Scan for the cell matching the given text and deliver its [X, Y] coordinate at center. 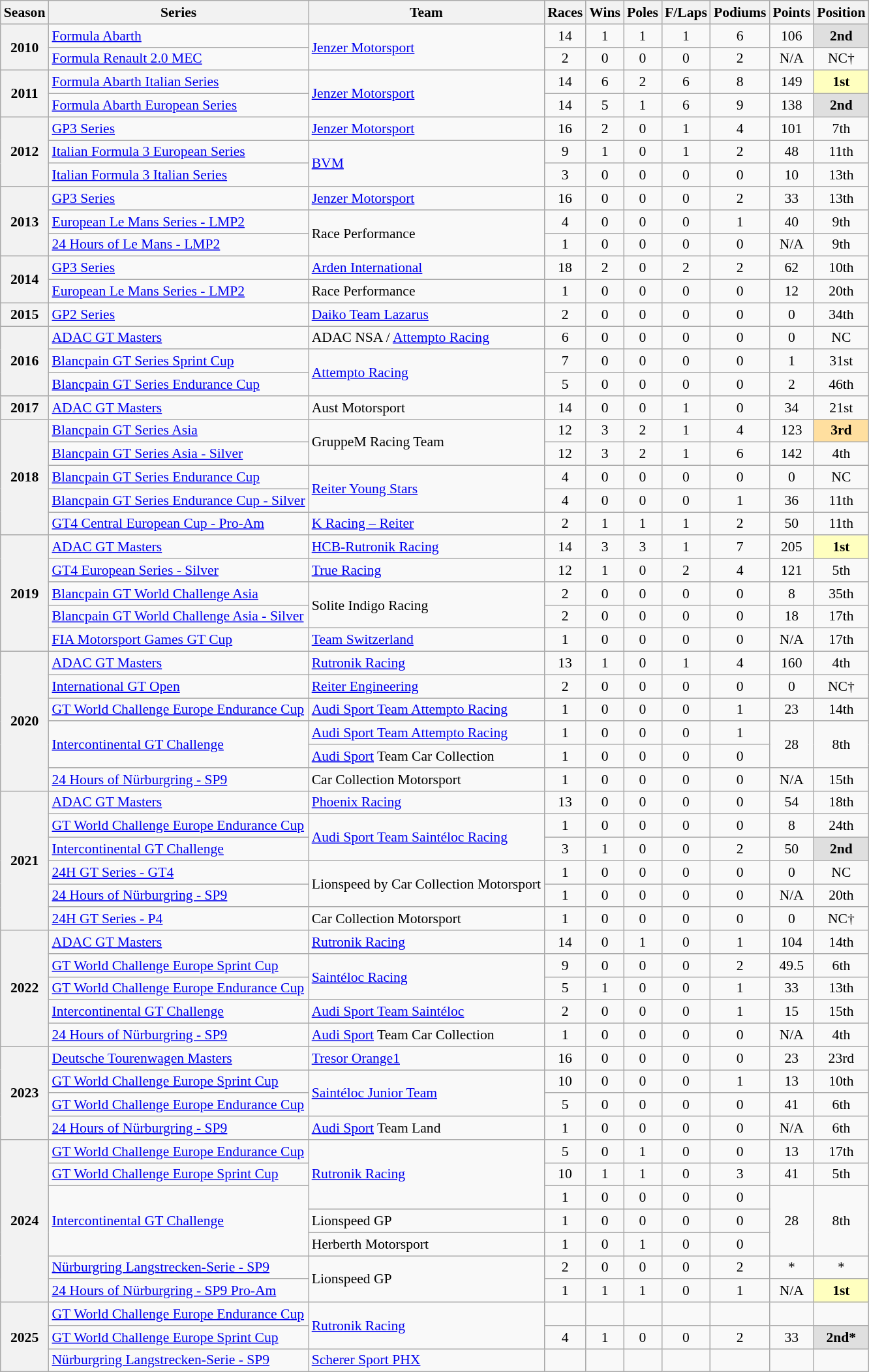
F/Laps [686, 12]
Daiko Team Lazarus [427, 314]
121 [791, 570]
2012 [25, 151]
Attempto Racing [427, 373]
Blancpain GT World Challenge Asia [178, 594]
205 [791, 547]
Scherer Sport PHX [427, 1360]
GT4 Central European Cup - Pro-Am [178, 524]
Blancpain GT Series Asia [178, 431]
Tresor Orange1 [427, 1058]
International GT Open [178, 686]
FIA Motorsport Games GT Cup [178, 640]
Formula Abarth Italian Series [178, 82]
2010 [25, 47]
2019 [25, 594]
2025 [25, 1337]
Podiums [740, 12]
Arden International [427, 268]
21st [841, 408]
49.5 [791, 966]
Saintéloc Racing [427, 977]
Team [427, 12]
Reiter Engineering [427, 686]
3rd [841, 431]
101 [791, 129]
Blancpain GT Series Asia - Silver [178, 454]
Aust Motorsport [427, 408]
GruppeM Racing Team [427, 442]
2024 [25, 1221]
62 [791, 268]
2nd* [841, 1337]
Team Switzerland [427, 640]
GP2 Series [178, 314]
123 [791, 431]
24th [841, 826]
149 [791, 82]
BVM [427, 163]
15 [791, 1012]
Herberth Motorsport [427, 1244]
Reiter Young Stars [427, 489]
Series [178, 12]
Italian Formula 3 European Series [178, 152]
Solite Indigo Racing [427, 605]
2023 [25, 1093]
Formula Abarth [178, 36]
36 [791, 500]
142 [791, 454]
Italian Formula 3 Italian Series [178, 175]
40 [791, 222]
Audi Sport Team Saintéloc [427, 1012]
2022 [25, 988]
106 [791, 36]
Formula Renault 2.0 MEC [178, 59]
160 [791, 663]
Races [565, 12]
2013 [25, 222]
GT4 European Series - Silver [178, 570]
K Racing – Reiter [427, 524]
2015 [25, 314]
Position [841, 12]
Blancpain GT Series Sprint Cup [178, 361]
2016 [25, 361]
Poles [643, 12]
54 [791, 802]
138 [791, 106]
34 [791, 408]
31st [841, 361]
ADAC NSA / Attempto Racing [427, 338]
Deutsche Tourenwagen Masters [178, 1058]
Points [791, 12]
18th [841, 802]
24 Hours of Nürburgring - SP9 Pro-Am [178, 1291]
46th [841, 384]
2021 [25, 861]
2017 [25, 408]
Blancpain GT Series Endurance Cup - Silver [178, 500]
Audi Sport Team Saintéloc Racing [427, 838]
Saintéloc Junior Team [427, 1093]
2020 [25, 722]
True Racing [427, 570]
35th [841, 594]
23rd [841, 1058]
7th [841, 129]
2011 [25, 94]
Formula Abarth European Series [178, 106]
Wins [605, 12]
24H GT Series - P4 [178, 919]
34th [841, 314]
48 [791, 152]
Blancpain GT World Challenge Asia - Silver [178, 617]
2018 [25, 477]
24H GT Series - GT4 [178, 872]
HCB-Rutronik Racing [427, 547]
Audi Sport Team Land [427, 1128]
Season [25, 12]
2014 [25, 279]
Phoenix Racing [427, 802]
24 Hours of Le Mans - LMP2 [178, 245]
104 [791, 942]
Lionspeed by Car Collection Motorsport [427, 883]
